From the cell containing the given text, extract its center point as (x, y) coordinate. 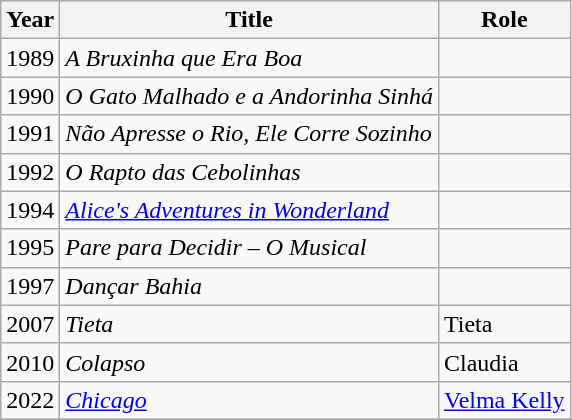
Title (250, 20)
1995 (30, 248)
1992 (30, 172)
1994 (30, 210)
1989 (30, 58)
Year (30, 20)
2007 (30, 324)
2010 (30, 362)
A Bruxinha que Era Boa (250, 58)
Role (504, 20)
Chicago (250, 400)
O Rapto das Cebolinhas (250, 172)
Alice's Adventures in Wonderland (250, 210)
1997 (30, 286)
Colapso (250, 362)
1991 (30, 134)
Claudia (504, 362)
Velma Kelly (504, 400)
Não Apresse o Rio, Ele Corre Sozinho (250, 134)
Dançar Bahia (250, 286)
2022 (30, 400)
Pare para Decidir – O Musical (250, 248)
1990 (30, 96)
O Gato Malhado e a Andorinha Sinhá (250, 96)
